From the cell containing the given text, extract its center point as (X, Y) coordinate. 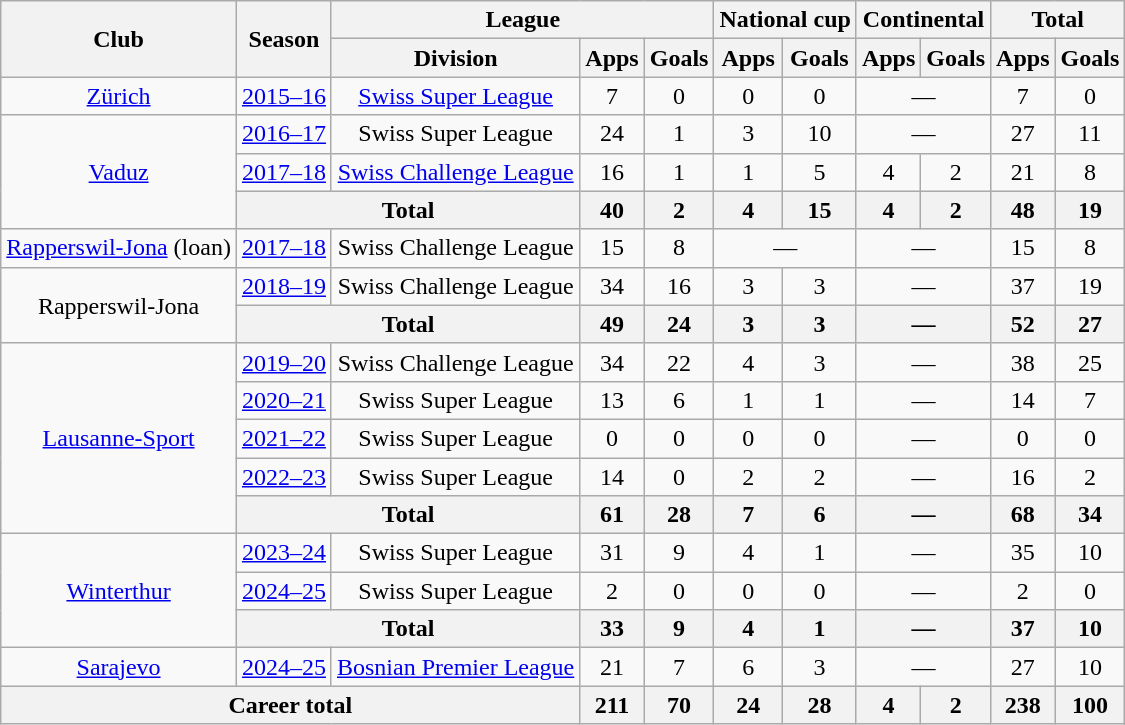
Continental (923, 20)
49 (612, 324)
35 (1023, 553)
25 (1090, 362)
2018–19 (284, 286)
Bosnian Premier League (455, 667)
61 (612, 515)
2021–22 (284, 438)
40 (612, 210)
2020–21 (284, 400)
Division (455, 58)
238 (1023, 705)
11 (1090, 134)
48 (1023, 210)
22 (679, 362)
Lausanne-Sport (119, 438)
100 (1090, 705)
National cup (785, 20)
31 (612, 553)
211 (612, 705)
2023–24 (284, 553)
Rapperswil-Jona (119, 305)
2022–23 (284, 477)
Sarajevo (119, 667)
33 (612, 629)
52 (1023, 324)
5 (819, 172)
2015–16 (284, 96)
2019–20 (284, 362)
Season (284, 39)
Winterthur (119, 591)
Vaduz (119, 172)
Zürich (119, 96)
Career total (290, 705)
Club (119, 39)
League (522, 20)
Rapperswil-Jona (loan) (119, 248)
2016–17 (284, 134)
68 (1023, 515)
13 (612, 400)
70 (679, 705)
38 (1023, 362)
